Output the (X, Y) coordinate of the center of the cell containing the given text.  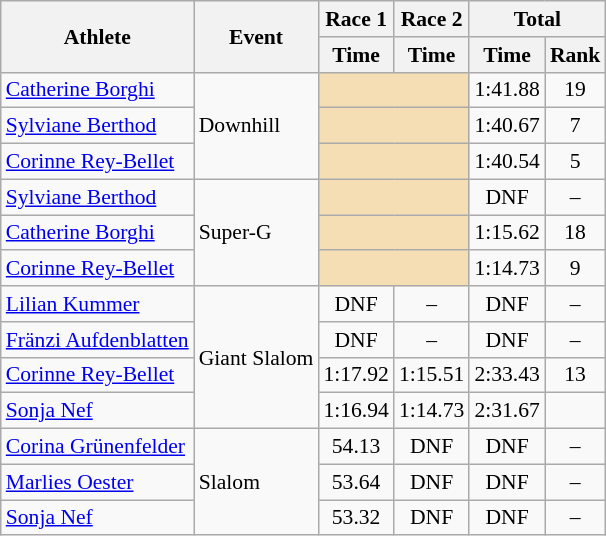
1:40.54 (506, 162)
9 (576, 269)
Rank (576, 55)
Downhill (256, 126)
19 (576, 90)
1:41.88 (506, 90)
Marlies Oester (98, 482)
Fränzi Aufdenblatten (98, 340)
Slalom (256, 482)
Race 1 (356, 19)
53.32 (356, 518)
Lilian Kummer (98, 304)
Giant Slalom (256, 357)
Event (256, 36)
1:15.51 (432, 375)
Corina Grünenfelder (98, 447)
1:17.92 (356, 375)
1:16.94 (356, 411)
1:15.62 (506, 233)
2:31.67 (506, 411)
54.13 (356, 447)
Athlete (98, 36)
5 (576, 162)
53.64 (356, 482)
1:40.67 (506, 126)
7 (576, 126)
13 (576, 375)
18 (576, 233)
Total (537, 19)
Super-G (256, 232)
Race 2 (432, 19)
2:33.43 (506, 375)
